For the text-containing cell, return its midpoint in [X, Y] coordinate format. 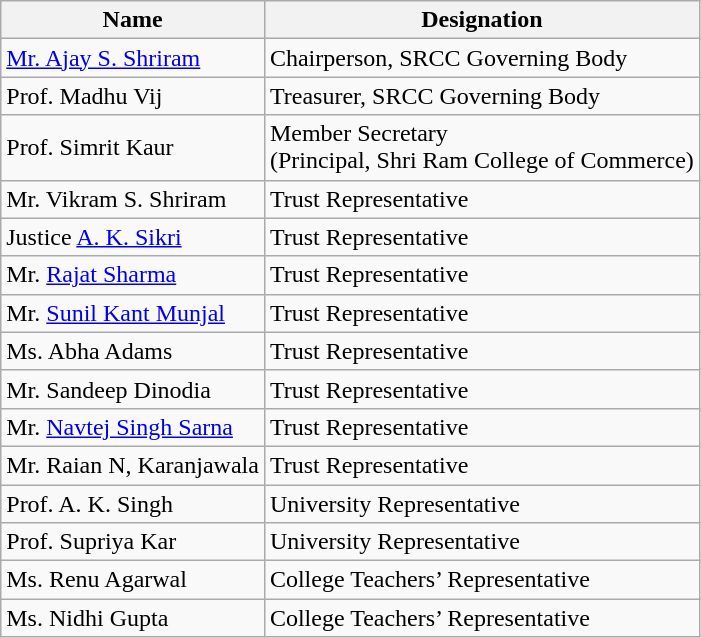
Ms. Abha Adams [133, 351]
Mr. Rajat Sharma [133, 275]
Mr. Sandeep Dinodia [133, 389]
Prof. A. K. Singh [133, 503]
Mr. Vikram S. Shriram [133, 199]
Prof. Supriya Kar [133, 542]
Mr. Raian N, Karanjawala [133, 465]
Mr. Sunil Kant Munjal [133, 313]
Mr. Ajay S. Shriram [133, 58]
Prof. Madhu Vij [133, 96]
Mr. Navtej Singh Sarna [133, 427]
Treasurer, SRCC Governing Body [482, 96]
Justice A. K. Sikri [133, 237]
Chairperson, SRCC Governing Body [482, 58]
Designation [482, 20]
Prof. Simrit Kaur [133, 148]
Member Secretary(Principal, Shri Ram College of Commerce) [482, 148]
Name [133, 20]
Ms. Nidhi Gupta [133, 618]
Ms. Renu Agarwal [133, 580]
